Determine the (X, Y) coordinate at the center of the cell enclosing the given text.  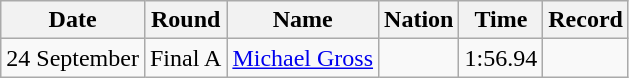
1:56.94 (501, 58)
Final A (185, 58)
Time (501, 20)
Name (303, 20)
Round (185, 20)
Date (73, 20)
24 September (73, 58)
Record (586, 20)
Nation (419, 20)
Michael Gross (303, 58)
